Capture the cell that displays the provided text and extract its [X, Y] central coordinate. 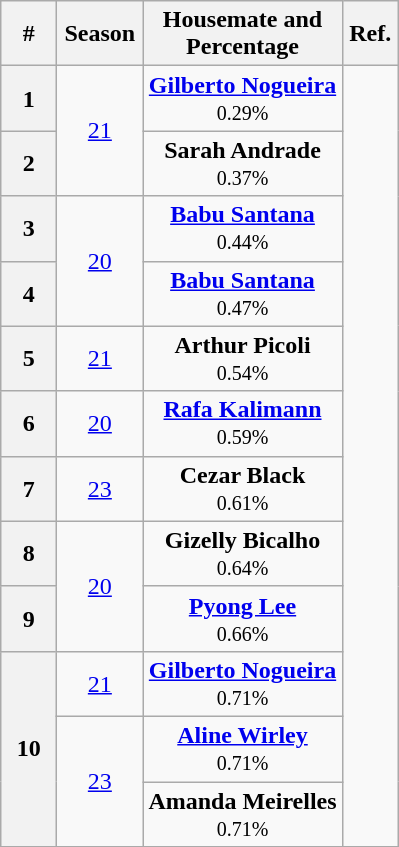
2 [29, 164]
Amanda Meirelles0.71% [242, 814]
10 [29, 748]
Housemate and Percentage [242, 34]
Gizelly Bicalho0.64% [242, 554]
Arthur Picoli0.54% [242, 358]
4 [29, 294]
Season [100, 34]
3 [29, 228]
6 [29, 424]
Aline Wirley0.71% [242, 748]
5 [29, 358]
Rafa Kalimann0.59% [242, 424]
Sarah Andrade0.37% [242, 164]
8 [29, 554]
Gilberto Nogueira0.29% [242, 98]
Cezar Black0.61% [242, 488]
Pyong Lee0.66% [242, 618]
1 [29, 98]
# [29, 34]
7 [29, 488]
Gilberto Nogueira0.71% [242, 684]
Ref. [370, 34]
Babu Santana0.47% [242, 294]
Babu Santana0.44% [242, 228]
9 [29, 618]
